Search for the cell housing the specified text and yield its (x, y) center coordinate. 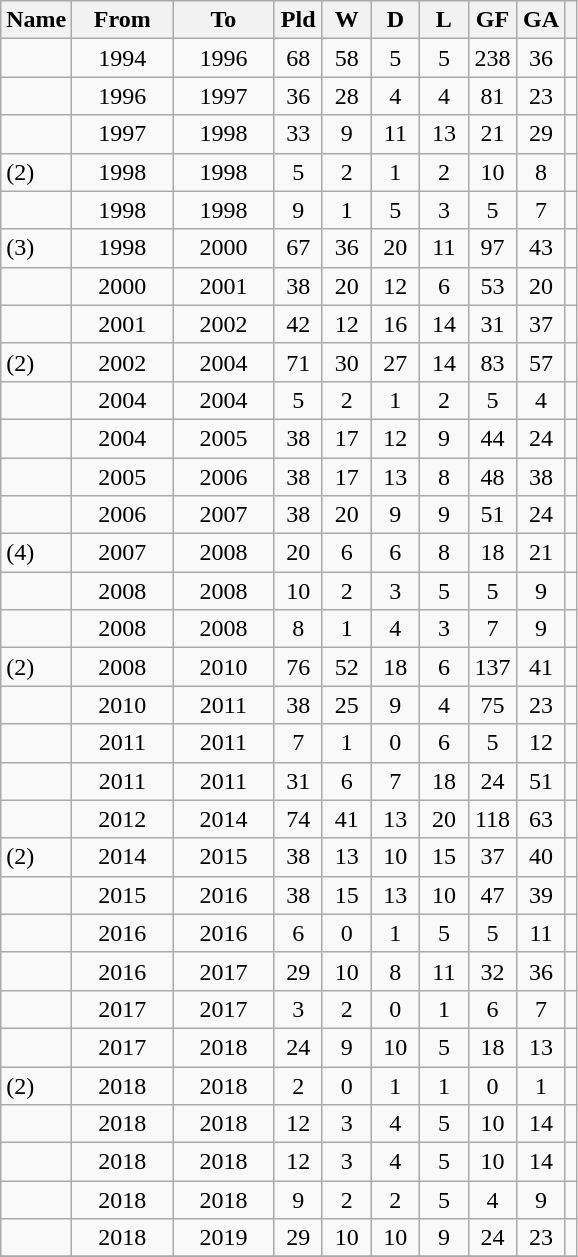
57 (542, 362)
97 (492, 248)
Name (36, 20)
Pld (298, 20)
(3) (36, 248)
30 (346, 362)
GF (492, 20)
76 (298, 667)
2019 (224, 1238)
28 (346, 96)
GA (542, 20)
53 (492, 286)
74 (298, 819)
43 (542, 248)
68 (298, 58)
W (346, 20)
81 (492, 96)
67 (298, 248)
40 (542, 857)
L (444, 20)
44 (492, 438)
From (122, 20)
137 (492, 667)
118 (492, 819)
71 (298, 362)
42 (298, 324)
58 (346, 58)
48 (492, 477)
75 (492, 705)
83 (492, 362)
27 (396, 362)
39 (542, 895)
16 (396, 324)
D (396, 20)
32 (492, 971)
52 (346, 667)
47 (492, 895)
1994 (122, 58)
(4) (36, 553)
25 (346, 705)
33 (298, 134)
2012 (122, 819)
To (224, 20)
63 (542, 819)
238 (492, 58)
